Find where the given text appears and provide that cell's center as [x, y] coordinate. 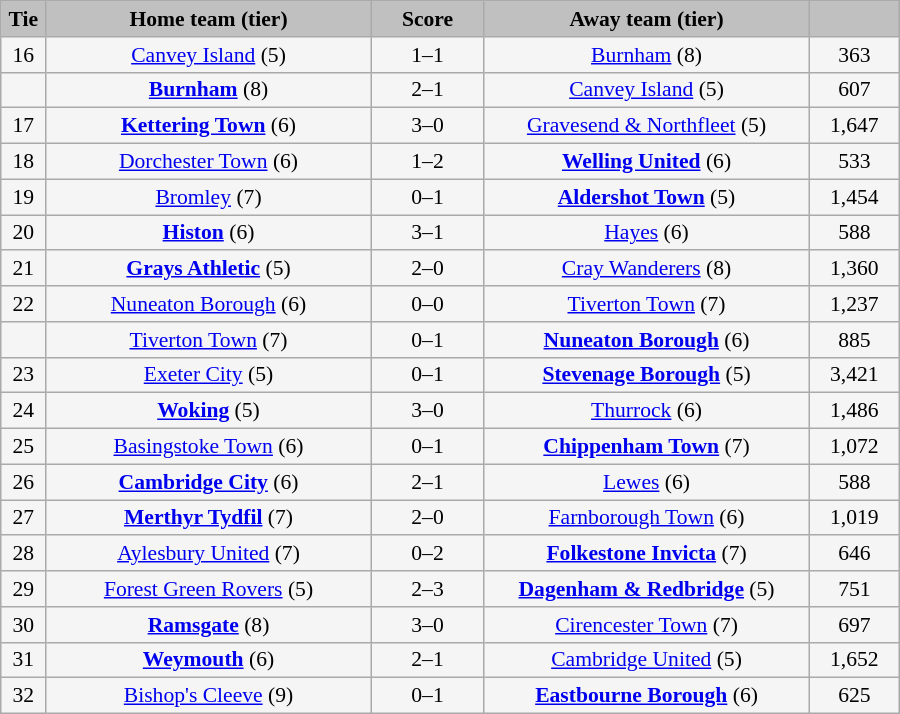
20 [24, 233]
18 [24, 162]
Lewes (6) [647, 482]
21 [24, 269]
646 [854, 554]
Eastbourne Borough (6) [647, 696]
Stevenage Borough (5) [647, 375]
533 [854, 162]
Histon (6) [209, 233]
Farnborough Town (6) [647, 518]
32 [24, 696]
1,072 [854, 447]
0–2 [427, 554]
885 [854, 340]
Cambridge City (6) [209, 482]
363 [854, 55]
29 [24, 589]
751 [854, 589]
0–0 [427, 304]
Bromley (7) [209, 197]
Basingstoke Town (6) [209, 447]
Ramsgate (8) [209, 625]
Grays Athletic (5) [209, 269]
1,454 [854, 197]
1–1 [427, 55]
Score [427, 19]
3,421 [854, 375]
17 [24, 126]
Cirencester Town (7) [647, 625]
25 [24, 447]
Tie [24, 19]
28 [24, 554]
Gravesend & Northfleet (5) [647, 126]
27 [24, 518]
Away team (tier) [647, 19]
1,019 [854, 518]
Thurrock (6) [647, 411]
625 [854, 696]
Cambridge United (5) [647, 660]
Cray Wanderers (8) [647, 269]
Dagenham & Redbridge (5) [647, 589]
22 [24, 304]
1,647 [854, 126]
16 [24, 55]
1,486 [854, 411]
3–1 [427, 233]
Welling United (6) [647, 162]
Woking (5) [209, 411]
Hayes (6) [647, 233]
2–3 [427, 589]
1,360 [854, 269]
23 [24, 375]
Home team (tier) [209, 19]
607 [854, 90]
1–2 [427, 162]
Folkestone Invicta (7) [647, 554]
24 [24, 411]
Exeter City (5) [209, 375]
Kettering Town (6) [209, 126]
Bishop's Cleeve (9) [209, 696]
697 [854, 625]
30 [24, 625]
1,652 [854, 660]
Aldershot Town (5) [647, 197]
26 [24, 482]
31 [24, 660]
Aylesbury United (7) [209, 554]
1,237 [854, 304]
Chippenham Town (7) [647, 447]
19 [24, 197]
Weymouth (6) [209, 660]
Forest Green Rovers (5) [209, 589]
Merthyr Tydfil (7) [209, 518]
Dorchester Town (6) [209, 162]
